Search for the cell housing the specified text and yield its (x, y) center coordinate. 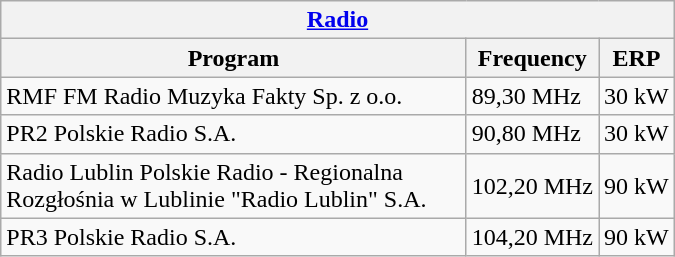
ERP (637, 58)
PR3 Polskie Radio S.A. (234, 237)
Radio (338, 20)
104,20 MHz (532, 237)
Frequency (532, 58)
Program (234, 58)
RMF FM Radio Muzyka Fakty Sp. z o.o. (234, 96)
89,30 MHz (532, 96)
PR2 Polskie Radio S.A. (234, 134)
Radio Lublin Polskie Radio - Regionalna Rozgłośnia w Lublinie "Radio Lublin" S.A. (234, 186)
90,80 MHz (532, 134)
102,20 MHz (532, 186)
